Output the [x, y] coordinate of the center of the cell containing the given text.  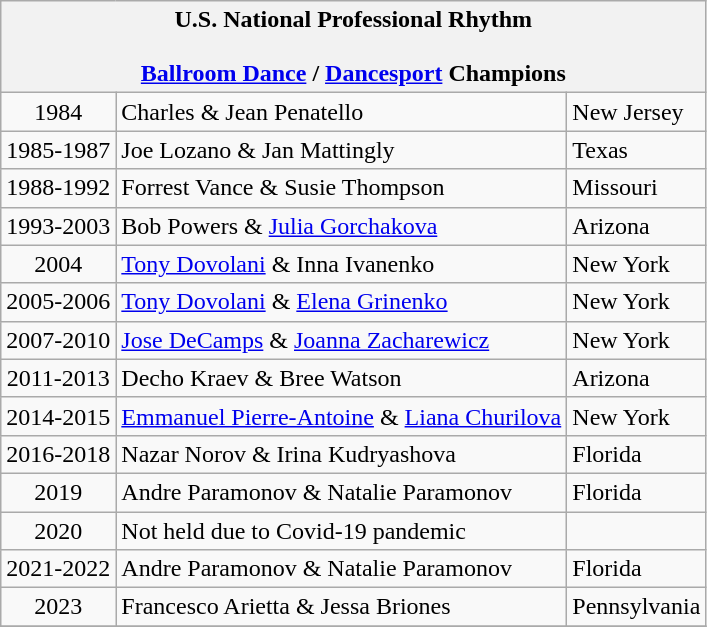
2023 [58, 607]
New Jersey [636, 112]
1985-1987 [58, 150]
1993-2003 [58, 226]
Pennsylvania [636, 607]
2007-2010 [58, 340]
Francesco Arietta & Jessa Briones [342, 607]
Tony Dovolani & Inna Ivanenko [342, 264]
2016-2018 [58, 454]
Joe Lozano & Jan Mattingly [342, 150]
Decho Kraev & Bree Watson [342, 378]
2014-2015 [58, 416]
2004 [58, 264]
2020 [58, 531]
Not held due to Covid-19 pandemic [342, 531]
Jose DeCamps & Joanna Zacharewicz [342, 340]
2019 [58, 492]
1984 [58, 112]
Forrest Vance & Susie Thompson [342, 188]
Tony Dovolani & Elena Grinenko [342, 302]
1988-1992 [58, 188]
Texas [636, 150]
Missouri [636, 188]
Charles & Jean Penatello [342, 112]
2011-2013 [58, 378]
2005-2006 [58, 302]
Bob Powers & Julia Gorchakova [342, 226]
Nazar Norov & Irina Kudryashova [342, 454]
2021-2022 [58, 569]
Emmanuel Pierre-Antoine & Liana Churilova [342, 416]
U.S. National Professional RhythmBallroom Dance / Dancesport Champions [354, 47]
